Provide the (X, Y) coordinate of the cell's center where the given text is located.  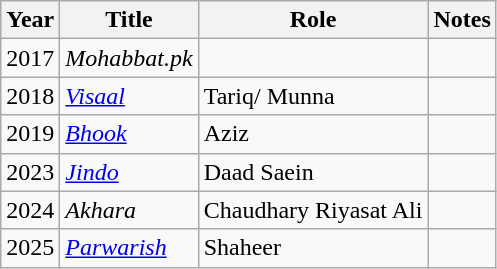
Tariq/ Munna (313, 96)
Notes (462, 20)
2024 (30, 210)
Visaal (129, 96)
Daad Saein (313, 172)
2025 (30, 248)
2019 (30, 134)
Chaudhary Riyasat Ali (313, 210)
2023 (30, 172)
Year (30, 20)
Jindo (129, 172)
Title (129, 20)
Mohabbat.pk (129, 58)
Parwarish (129, 248)
Role (313, 20)
Shaheer (313, 248)
Bhook (129, 134)
Aziz (313, 134)
2018 (30, 96)
2017 (30, 58)
Akhara (129, 210)
